Search for the cell housing the specified text and yield its (x, y) center coordinate. 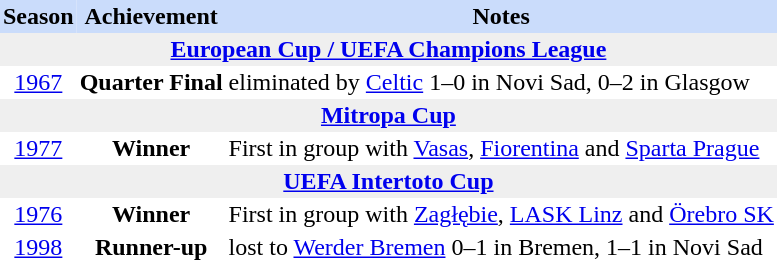
Notes (502, 16)
1967 (38, 82)
UEFA Intertoto Cup (388, 182)
First in group with Vasas, Fiorentina and Sparta Prague (502, 148)
1976 (38, 214)
eliminated by Celtic 1–0 in Novi Sad, 0–2 in Glasgow (502, 82)
First in group with Zagłębie, LASK Linz and Örebro SK (502, 214)
Mitropa Cup (388, 116)
European Cup / UEFA Champions League (388, 50)
Achievement (152, 16)
Quarter Final (152, 82)
Season (38, 16)
1977 (38, 148)
